Search for the cell housing the specified text and yield its (x, y) center coordinate. 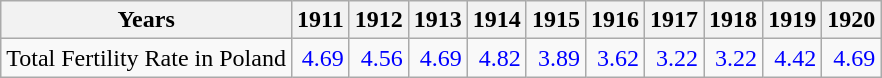
3.89 (556, 58)
1911 (320, 20)
4.42 (792, 58)
Years (146, 20)
1918 (734, 20)
3.62 (614, 58)
1914 (496, 20)
1915 (556, 20)
1917 (674, 20)
1919 (792, 20)
1913 (438, 20)
Total Fertility Rate in Poland (146, 58)
1920 (852, 20)
1916 (614, 20)
4.56 (378, 58)
4.82 (496, 58)
1912 (378, 20)
